Find where the given text appears and provide that cell's center as [x, y] coordinate. 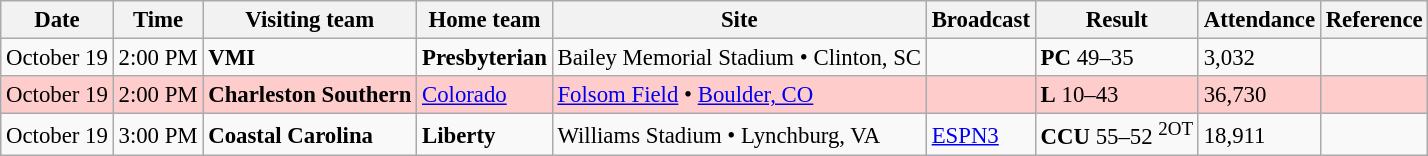
L 10–43 [1116, 95]
Charleston Southern [310, 95]
Reference [1374, 20]
Presbyterian [484, 58]
Visiting team [310, 20]
Result [1116, 20]
36,730 [1259, 95]
Time [158, 20]
3:00 PM [158, 135]
Date [57, 20]
Williams Stadium • Lynchburg, VA [739, 135]
Liberty [484, 135]
ESPN3 [980, 135]
CCU 55–52 2OT [1116, 135]
3,032 [1259, 58]
Folsom Field • Boulder, CO [739, 95]
Coastal Carolina [310, 135]
Attendance [1259, 20]
Broadcast [980, 20]
VMI [310, 58]
18,911 [1259, 135]
Colorado [484, 95]
PC 49–35 [1116, 58]
Site [739, 20]
Home team [484, 20]
Bailey Memorial Stadium • Clinton, SC [739, 58]
